Scan for the cell matching the given text and deliver its (X, Y) coordinate at center. 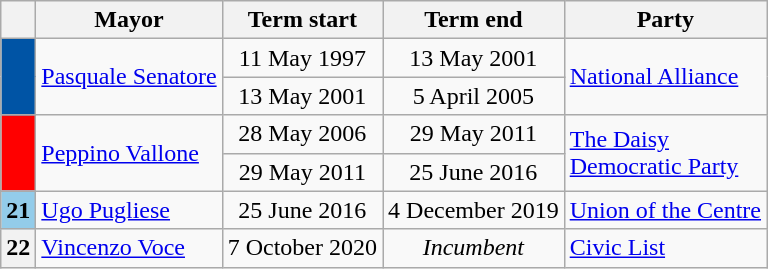
28 May 2006 (302, 134)
The DaisyDemocratic Party (665, 153)
Ugo Pugliese (129, 210)
Incumbent (474, 248)
Civic List (665, 248)
22 (18, 248)
4 December 2019 (474, 210)
Party (665, 20)
Term start (302, 20)
11 May 1997 (302, 58)
Mayor (129, 20)
21 (18, 210)
Peppino Vallone (129, 153)
Term end (474, 20)
National Alliance (665, 77)
Pasquale Senatore (129, 77)
7 October 2020 (302, 248)
5 April 2005 (474, 96)
Union of the Centre (665, 210)
Vincenzo Voce (129, 248)
